Extract the [x, y] coordinate from the center of the cell holding the provided text.  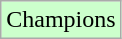
Champions [61, 20]
